Identify which cell holds the provided text, then report its (x, y) central coordinate. 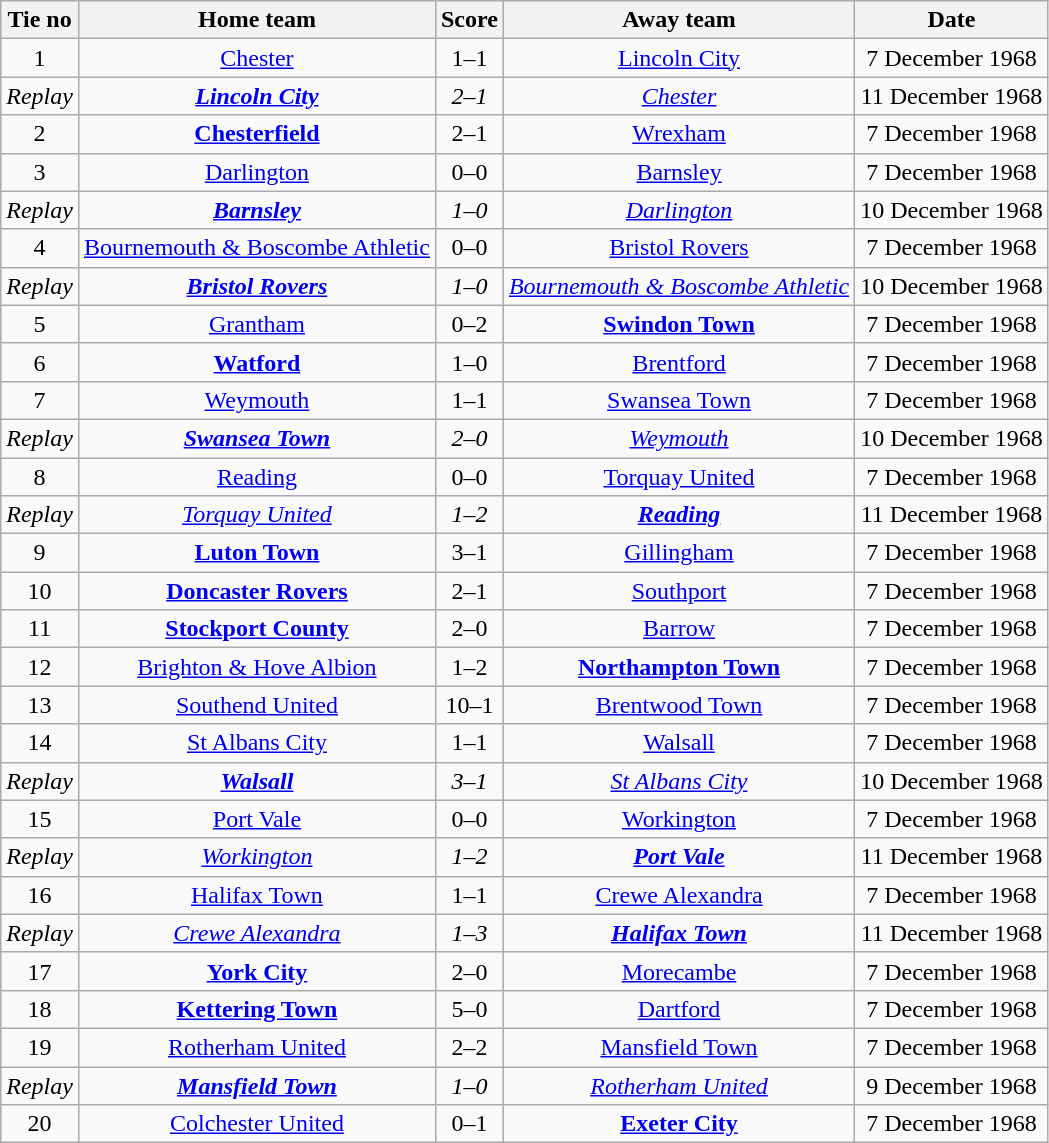
Away team (678, 20)
13 (40, 705)
11 (40, 629)
10–1 (469, 705)
2 (40, 134)
4 (40, 248)
18 (40, 1009)
9 December 1968 (952, 1085)
14 (40, 743)
6 (40, 362)
Colchester United (256, 1124)
1–3 (469, 933)
2–2 (469, 1047)
1 (40, 58)
Brighton & Hove Albion (256, 667)
19 (40, 1047)
0–1 (469, 1124)
Tie no (40, 20)
Morecambe (678, 971)
Watford (256, 362)
20 (40, 1124)
Doncaster Rovers (256, 591)
8 (40, 477)
Exeter City (678, 1124)
Gillingham (678, 553)
Wrexham (678, 134)
15 (40, 819)
17 (40, 971)
Brentford (678, 362)
York City (256, 971)
5 (40, 324)
5–0 (469, 1009)
3 (40, 172)
Dartford (678, 1009)
7 (40, 400)
Brentwood Town (678, 705)
Chesterfield (256, 134)
Grantham (256, 324)
Luton Town (256, 553)
Swindon Town (678, 324)
Barrow (678, 629)
Score (469, 20)
Northampton Town (678, 667)
Stockport County (256, 629)
Southend United (256, 705)
Date (952, 20)
0–2 (469, 324)
12 (40, 667)
9 (40, 553)
Southport (678, 591)
Kettering Town (256, 1009)
16 (40, 895)
Home team (256, 20)
10 (40, 591)
